Detect which cell encompasses the target text, then output its (x, y) center coordinate. 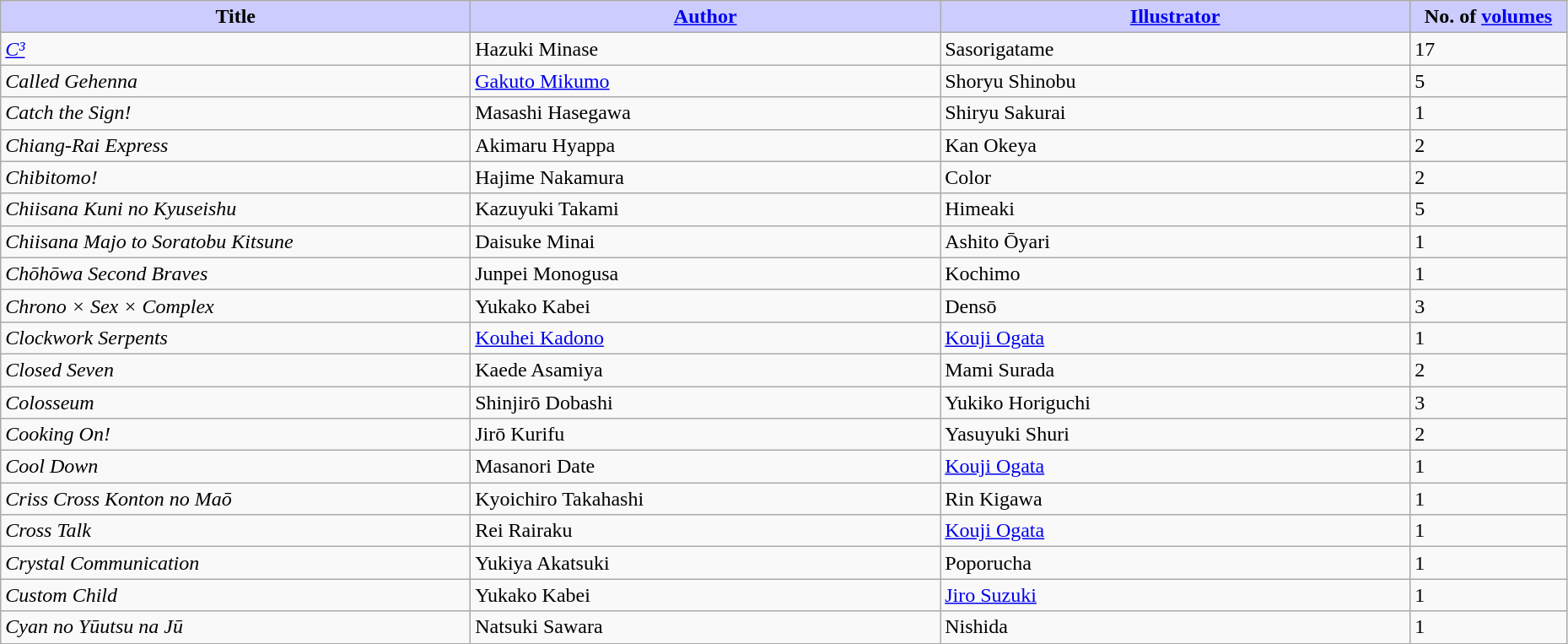
Masashi Hasegawa (705, 113)
Clockwork Serpents (236, 338)
Kochimo (1176, 273)
Yasuyuki Shuri (1176, 435)
Title (236, 17)
Color (1176, 177)
Called Gehenna (236, 81)
Himeaki (1176, 209)
Custom Child (236, 595)
Author (705, 17)
No. of volumes (1489, 17)
Catch the Sign! (236, 113)
Kaede Asamiya (705, 370)
Cyan no Yūutsu na Jū (236, 627)
Akimaru Hyappa (705, 145)
Chiang-Rai Express (236, 145)
Chiisana Majo to Soratobu Kitsune (236, 241)
Rei Rairaku (705, 531)
Closed Seven (236, 370)
Criss Cross Konton no Maō (236, 499)
17 (1489, 49)
Kouhei Kadono (705, 338)
Shinjirō Dobashi (705, 403)
Poporucha (1176, 563)
Chrono × Sex × Complex (236, 306)
Masanori Date (705, 467)
Jiro Suzuki (1176, 595)
Daisuke Minai (705, 241)
Densō (1176, 306)
Cooking On! (236, 435)
Kazuyuki Takami (705, 209)
Colosseum (236, 403)
Kan Okeya (1176, 145)
Jirō Kurifu (705, 435)
Illustrator (1176, 17)
Yukiya Akatsuki (705, 563)
Hajime Nakamura (705, 177)
Chiisana Kuni no Kyuseishu (236, 209)
Cross Talk (236, 531)
Shoryu Shinobu (1176, 81)
Shiryu Sakurai (1176, 113)
Junpei Monogusa (705, 273)
Ashito Ōyari (1176, 241)
Gakuto Mikumo (705, 81)
Kyoichiro Takahashi (705, 499)
Yukiko Horiguchi (1176, 403)
Crystal Communication (236, 563)
Chibitomo! (236, 177)
Mami Surada (1176, 370)
Cool Down (236, 467)
Hazuki Minase (705, 49)
Nishida (1176, 627)
Natsuki Sawara (705, 627)
Sasorigatame (1176, 49)
Chōhōwa Second Braves (236, 273)
C³ (236, 49)
Rin Kigawa (1176, 499)
